Search for the cell housing the specified text and yield its (x, y) center coordinate. 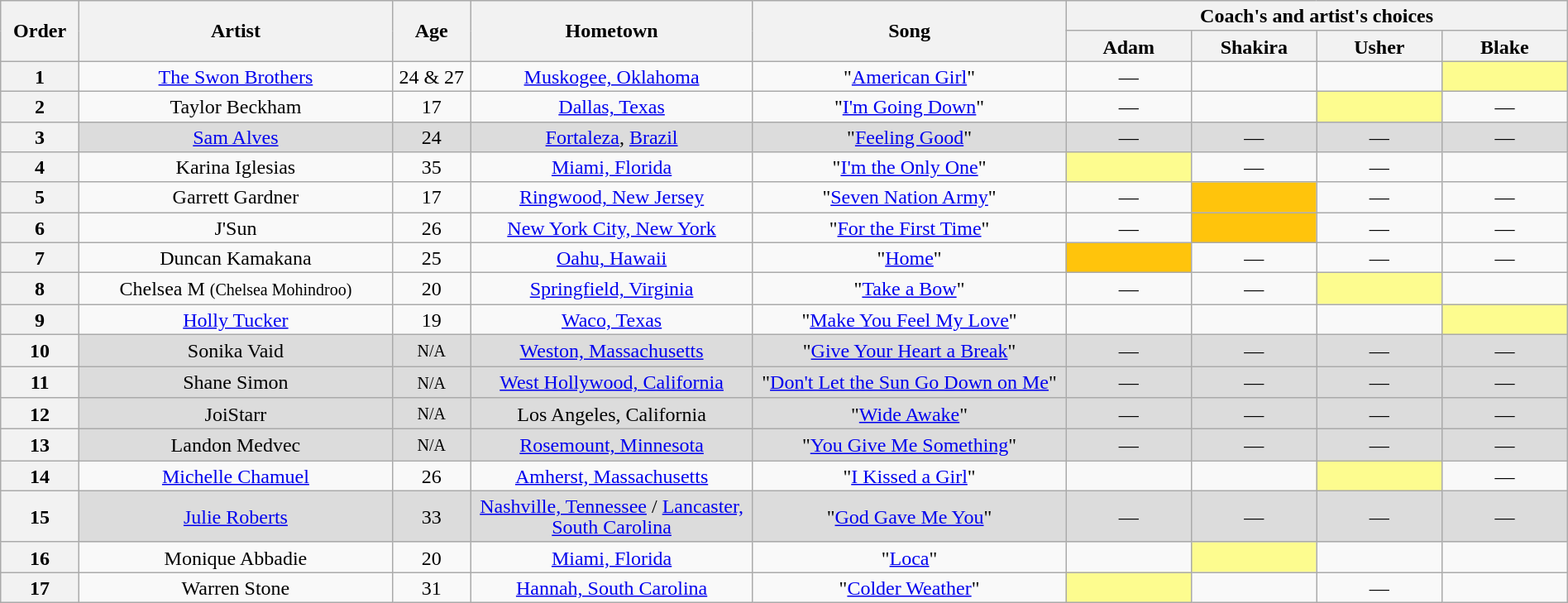
Song (910, 31)
Springfield, Virginia (612, 289)
9 (40, 319)
New York City, New York (612, 228)
35 (432, 167)
"Don't Let the Sun Go Down on Me" (910, 381)
J'Sun (235, 228)
24 (432, 137)
Weston, Massachusetts (612, 350)
JoiStarr (235, 414)
19 (432, 319)
"Loca" (910, 558)
Nashville, Tennessee / Lancaster, South Carolina (612, 516)
2 (40, 106)
Taylor Beckham (235, 106)
Muskogee, Oklahoma (612, 76)
25 (432, 258)
8 (40, 289)
16 (40, 558)
Sonika Vaid (235, 350)
"Take a Bow" (910, 289)
Oahu, Hawaii (612, 258)
The Swon Brothers (235, 76)
4 (40, 167)
"I'm the Only One" (910, 167)
7 (40, 258)
31 (432, 587)
Landon Medvec (235, 445)
West Hollywood, California (612, 381)
"I Kissed a Girl" (910, 476)
Artist (235, 31)
"Colder Weather" (910, 587)
Garrett Gardner (235, 197)
Fortaleza, Brazil (612, 137)
"I'm Going Down" (910, 106)
Duncan Kamakana (235, 258)
Adam (1129, 46)
Chelsea M (Chelsea Mohindroo) (235, 289)
Shakira (1255, 46)
33 (432, 516)
"Wide Awake" (910, 414)
Hometown (612, 31)
"Home" (910, 258)
15 (40, 516)
10 (40, 350)
"American Girl" (910, 76)
Amherst, Massachusetts (612, 476)
11 (40, 381)
24 & 27 (432, 76)
Shane Simon (235, 381)
"Seven Nation Army" (910, 197)
Waco, Texas (612, 319)
Dallas, Texas (612, 106)
Age (432, 31)
Los Angeles, California (612, 414)
Order (40, 31)
Julie Roberts (235, 516)
"Feeling Good" (910, 137)
Sam Alves (235, 137)
1 (40, 76)
Holly Tucker (235, 319)
14 (40, 476)
Usher (1379, 46)
"Give Your Heart a Break" (910, 350)
"For the First Time" (910, 228)
Monique Abbadie (235, 558)
Warren Stone (235, 587)
6 (40, 228)
"God Gave Me You" (910, 516)
Michelle Chamuel (235, 476)
"You Give Me Something" (910, 445)
3 (40, 137)
Ringwood, New Jersey (612, 197)
Coach's and artist's choices (1317, 17)
Karina Iglesias (235, 167)
13 (40, 445)
12 (40, 414)
"Make You Feel My Love" (910, 319)
Blake (1505, 46)
Rosemount, Minnesota (612, 445)
Hannah, South Carolina (612, 587)
5 (40, 197)
